From the cell containing the given text, extract its center point as [X, Y] coordinate. 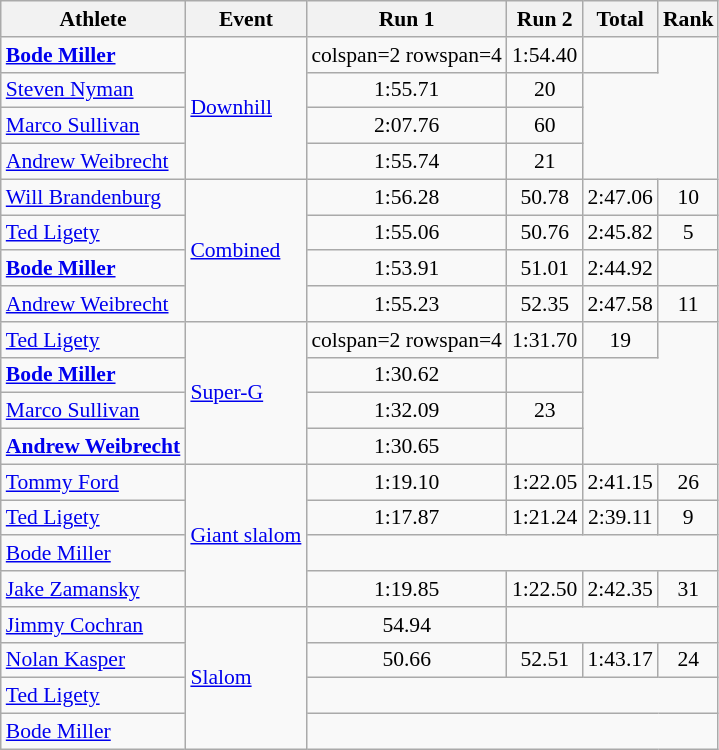
Total [620, 19]
23 [544, 411]
Rank [688, 19]
54.94 [406, 625]
Tommy Ford [94, 482]
26 [688, 482]
Run 1 [406, 19]
Combined [246, 250]
5 [688, 233]
Nolan Kasper [94, 660]
Jimmy Cochran [94, 625]
Run 2 [544, 19]
9 [688, 518]
2:42.35 [620, 589]
1:22.05 [544, 482]
1:21.24 [544, 518]
1:32.09 [406, 411]
Jake Zamansky [94, 589]
24 [688, 660]
52.35 [544, 304]
2:41.15 [620, 482]
2:39.11 [620, 518]
10 [688, 197]
Slalom [246, 678]
Downhill [246, 108]
21 [544, 162]
Athlete [94, 19]
1:22.50 [544, 589]
52.51 [544, 660]
1:55.06 [406, 233]
1:55.74 [406, 162]
Steven Nyman [94, 90]
1:30.65 [406, 447]
Will Brandenburg [94, 197]
11 [688, 304]
Giant slalom [246, 535]
1:30.62 [406, 375]
1:53.91 [406, 269]
50.76 [544, 233]
1:17.87 [406, 518]
2:45.82 [620, 233]
1:56.28 [406, 197]
51.01 [544, 269]
31 [688, 589]
2:44.92 [620, 269]
1:55.71 [406, 90]
20 [544, 90]
2:07.76 [406, 126]
Event [246, 19]
50.78 [544, 197]
1:55.23 [406, 304]
60 [544, 126]
50.66 [406, 660]
2:47.06 [620, 197]
19 [620, 340]
Super-G [246, 393]
1:54.40 [544, 55]
1:31.70 [544, 340]
1:19.85 [406, 589]
1:43.17 [620, 660]
1:19.10 [406, 482]
2:47.58 [620, 304]
